Extract the [X, Y] coordinate from the center of the cell holding the provided text.  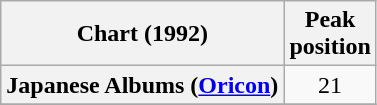
Peakposition [330, 34]
21 [330, 85]
Chart (1992) [142, 34]
Japanese Albums (Oricon) [142, 85]
